From the cell containing the given text, extract its center point as [X, Y] coordinate. 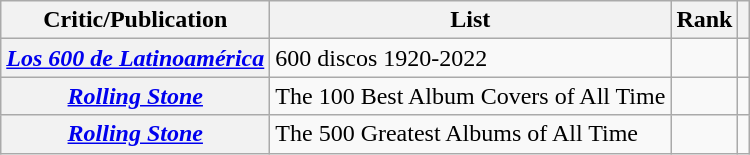
The 100 Best Album Covers of All Time [470, 96]
The 500 Greatest Albums of All Time [470, 134]
Los 600 de Latinoamérica [136, 58]
Critic/Publication [136, 20]
600 discos 1920-2022 [470, 58]
Rank [704, 20]
List [470, 20]
